Detect which cell encompasses the target text, then output its (X, Y) center coordinate. 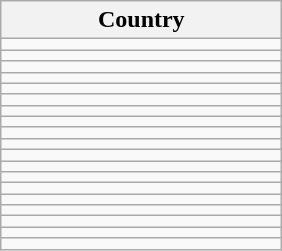
Country (142, 20)
